Determine the (X, Y) coordinate at the center of the cell enclosing the given text.  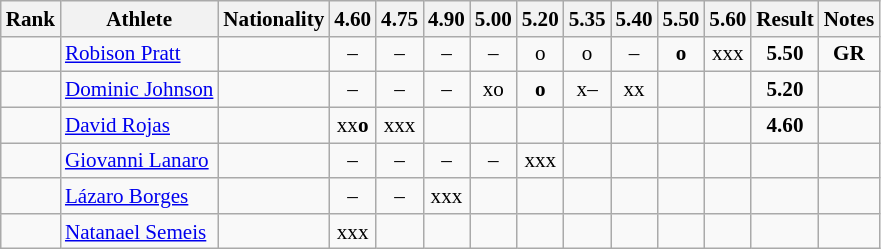
Natanael Semeis (139, 230)
Athlete (139, 18)
Lázaro Borges (139, 196)
Robison Pratt (139, 54)
5.00 (494, 18)
xo (494, 90)
Nationality (274, 18)
xx (634, 90)
5.60 (728, 18)
Dominic Johnson (139, 90)
5.40 (634, 18)
Notes (849, 18)
5.35 (588, 18)
David Rojas (139, 124)
4.75 (400, 18)
Result (784, 18)
x– (588, 90)
Rank (30, 18)
xxo (352, 124)
GR (849, 54)
Giovanni Lanaro (139, 160)
4.90 (446, 18)
